Identify which cell holds the provided text, then report its [x, y] central coordinate. 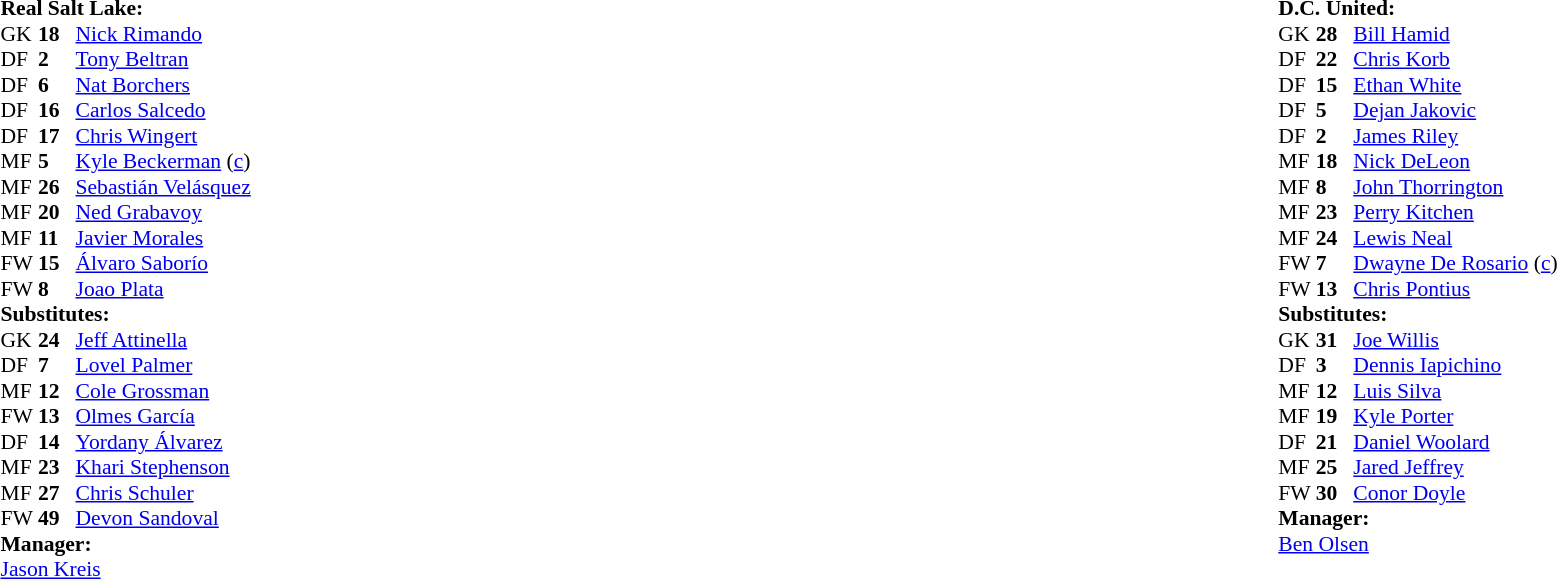
31 [1335, 340]
Jared Jeffrey [1455, 467]
Nat Borchers [164, 85]
49 [57, 519]
3 [1335, 365]
Dwayne De Rosario (c) [1455, 263]
Luis Silva [1455, 391]
Dennis Iapichino [1455, 365]
Ethan White [1455, 85]
Khari Stephenson [164, 467]
Nick Rimando [164, 34]
Kyle Beckerman (c) [164, 161]
Joe Willis [1455, 340]
6 [57, 85]
Lovel Palmer [164, 365]
28 [1335, 34]
Dejan Jakovic [1455, 111]
Daniel Woolard [1455, 442]
Lewis Neal [1455, 238]
Ned Grabavoy [164, 213]
Chris Schuler [164, 493]
26 [57, 187]
21 [1335, 442]
Sebastián Velásquez [164, 187]
14 [57, 442]
Joao Plata [164, 289]
James Riley [1455, 136]
22 [1335, 59]
19 [1335, 417]
Yordany Álvarez [164, 442]
Tony Beltran [164, 59]
Cole Grossman [164, 391]
Perry Kitchen [1455, 213]
Conor Doyle [1455, 493]
Devon Sandoval [164, 519]
27 [57, 493]
Ben Olsen [1418, 544]
20 [57, 213]
30 [1335, 493]
25 [1335, 467]
Chris Wingert [164, 136]
John Thorrington [1455, 187]
Carlos Salcedo [164, 111]
Olmes García [164, 417]
11 [57, 238]
Jeff Attinella [164, 340]
17 [57, 136]
Chris Korb [1455, 59]
Álvaro Saborío [164, 263]
Chris Pontius [1455, 289]
16 [57, 111]
Bill Hamid [1455, 34]
Javier Morales [164, 238]
Nick DeLeon [1455, 161]
Kyle Porter [1455, 417]
